Capture the cell that displays the provided text and extract its [X, Y] central coordinate. 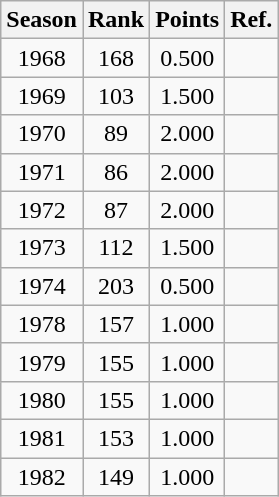
87 [116, 210]
149 [116, 477]
103 [116, 96]
1970 [42, 134]
1974 [42, 286]
1969 [42, 96]
157 [116, 324]
1978 [42, 324]
1968 [42, 58]
1980 [42, 400]
1981 [42, 438]
1972 [42, 210]
86 [116, 172]
Rank [116, 20]
Ref. [252, 20]
1971 [42, 172]
1982 [42, 477]
168 [116, 58]
203 [116, 286]
153 [116, 438]
Points [188, 20]
89 [116, 134]
Season [42, 20]
112 [116, 248]
1979 [42, 362]
1973 [42, 248]
